From the cell containing the given text, extract its center point as [X, Y] coordinate. 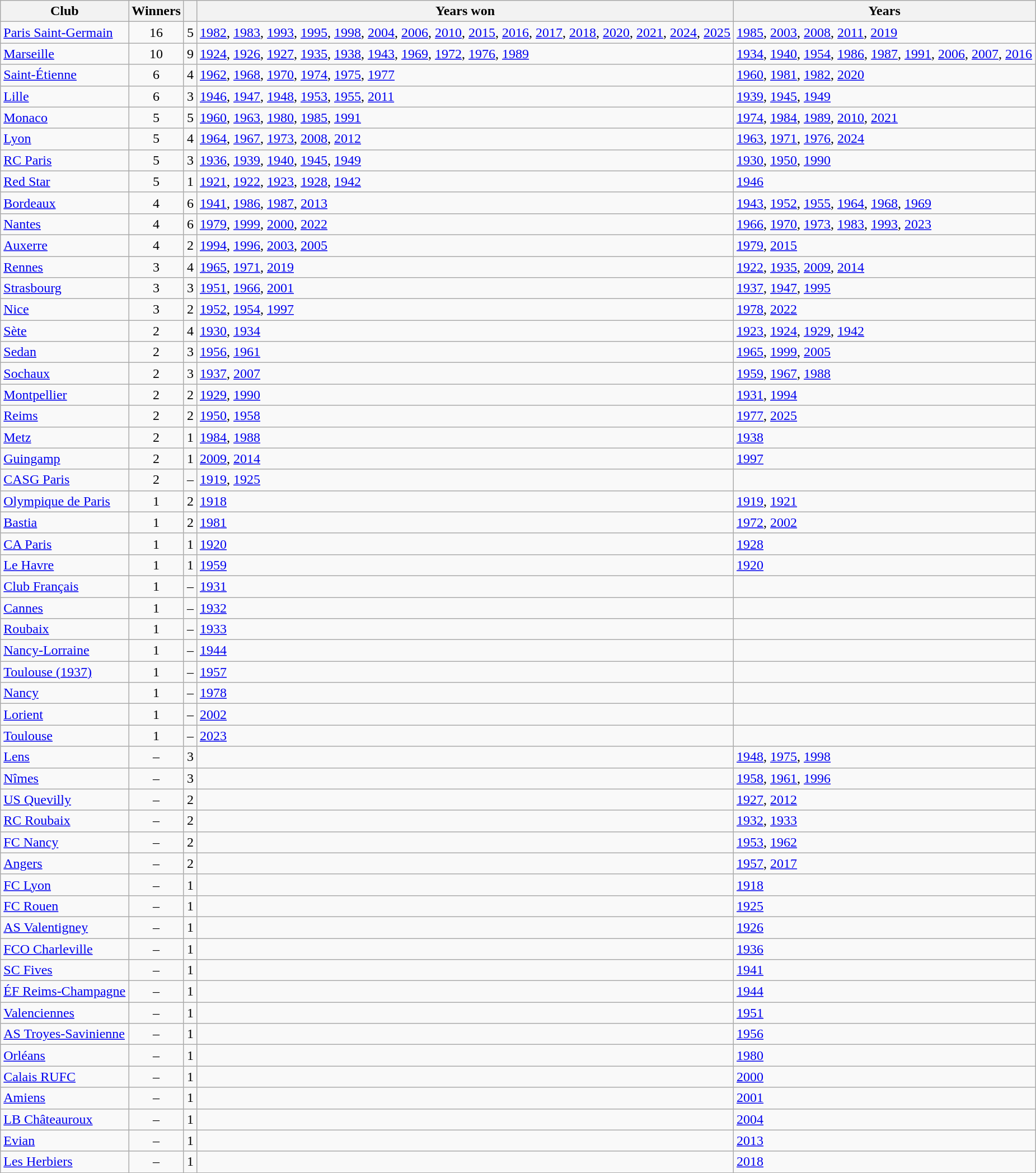
1926 [884, 927]
1919, 1921 [884, 501]
Les Herbiers [65, 1162]
1965, 1971, 2019 [465, 267]
US Quevilly [65, 800]
2018 [884, 1162]
1960, 1963, 1980, 1985, 1991 [465, 118]
1938 [884, 437]
Cannes [65, 607]
Bordeaux [65, 203]
1933 [465, 629]
1951 [884, 1013]
2004 [884, 1119]
1956 [884, 1034]
1932 [465, 607]
1925 [884, 906]
LB Châteauroux [65, 1119]
FCO Charleville [65, 949]
Valenciennes [65, 1013]
RC Paris [65, 160]
FC Nancy [65, 842]
Toulouse [65, 736]
1930, 1950, 1990 [884, 160]
1997 [884, 459]
Nancy-Lorraine [65, 651]
1951, 1966, 2001 [465, 288]
1978, 2022 [884, 310]
Club [65, 11]
Orléans [65, 1055]
10 [157, 54]
1934, 1940, 1954, 1986, 1987, 1991, 2006, 2007, 2016 [884, 54]
1962, 1968, 1970, 1974, 1975, 1977 [465, 75]
1979, 2015 [884, 245]
1977, 2025 [884, 416]
1984, 1988 [465, 437]
Lille [65, 96]
Lorient [65, 714]
2000 [884, 1077]
1927, 2012 [884, 800]
FC Lyon [65, 885]
1929, 1990 [465, 395]
Guingamp [65, 459]
1978 [465, 693]
Montpellier [65, 395]
1985, 2003, 2008, 2011, 2019 [884, 32]
Marseille [65, 54]
1939, 1945, 1949 [884, 96]
Lens [65, 757]
1946 [884, 181]
1948, 1975, 1998 [884, 757]
AS Valentigney [65, 927]
1965, 1999, 2005 [884, 352]
Sochaux [65, 373]
AS Troyes-Savinienne [65, 1034]
Amiens [65, 1098]
2013 [884, 1141]
RC Roubaix [65, 821]
Roubaix [65, 629]
Saint-Étienne [65, 75]
1960, 1981, 1982, 2020 [884, 75]
1937, 1947, 1995 [884, 288]
1959, 1967, 1988 [884, 373]
Winners [157, 11]
Toulouse (1937) [65, 672]
Calais RUFC [65, 1077]
1921, 1922, 1923, 1928, 1942 [465, 181]
1994, 1996, 2003, 2005 [465, 245]
1930, 1934 [465, 331]
Metz [65, 437]
Monaco [65, 118]
Nancy [65, 693]
1923, 1924, 1929, 1942 [884, 331]
Rennes [65, 267]
1981 [465, 522]
1957 [465, 672]
Paris Saint-Germain [65, 32]
1936, 1939, 1940, 1945, 1949 [465, 160]
Lyon [65, 139]
2002 [465, 714]
Strasbourg [65, 288]
1931, 1994 [884, 395]
1931 [465, 586]
1957, 2017 [884, 863]
1953, 1962 [884, 842]
1956, 1961 [465, 352]
FC Rouen [65, 906]
Nice [65, 310]
Club Français [65, 586]
ÉF Reims-Champagne [65, 992]
Sète [65, 331]
1932, 1933 [884, 821]
1963, 1971, 1976, 2024 [884, 139]
Olympique de Paris [65, 501]
CA Paris [65, 544]
Red Star [65, 181]
1946, 1947, 1948, 1953, 1955, 2011 [465, 96]
SC Fives [65, 970]
1980 [884, 1055]
1941, 1986, 1987, 2013 [465, 203]
CASG Paris [65, 480]
16 [157, 32]
1972, 2002 [884, 522]
2023 [465, 736]
Nantes [65, 224]
1979, 1999, 2000, 2022 [465, 224]
1941 [884, 970]
1966, 1970, 1973, 1983, 1993, 2023 [884, 224]
2001 [884, 1098]
Reims [65, 416]
Years won [465, 11]
1952, 1954, 1997 [465, 310]
1982, 1983, 1993, 1995, 1998, 2004, 2006, 2010, 2015, 2016, 2017, 2018, 2020, 2021, 2024, 2025 [465, 32]
Auxerre [65, 245]
1958, 1961, 1996 [884, 778]
Nîmes [65, 778]
Bastia [65, 522]
1959 [465, 565]
1950, 1958 [465, 416]
2009, 2014 [465, 459]
9 [190, 54]
Le Havre [65, 565]
Evian [65, 1141]
1964, 1967, 1973, 2008, 2012 [465, 139]
Sedan [65, 352]
1936 [884, 949]
1937, 2007 [465, 373]
1974, 1984, 1989, 2010, 2021 [884, 118]
1928 [884, 544]
1922, 1935, 2009, 2014 [884, 267]
1943, 1952, 1955, 1964, 1968, 1969 [884, 203]
1919, 1925 [465, 480]
Years [884, 11]
1924, 1926, 1927, 1935, 1938, 1943, 1969, 1972, 1976, 1989 [465, 54]
Angers [65, 863]
